Pinpoint the cell where the given text exists, returning its [x, y] midpoint coordinate. 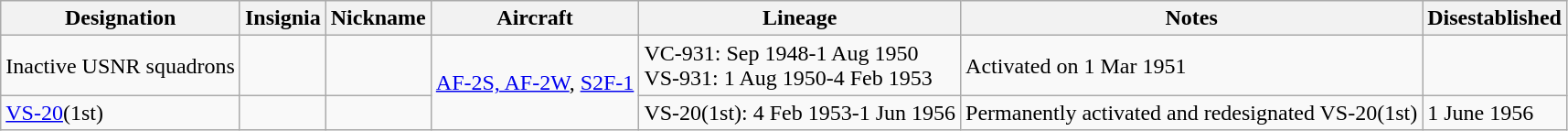
Permanently activated and redesignated VS-20(1st) [1192, 113]
Insignia [283, 18]
Notes [1192, 18]
VS-20(1st) [121, 113]
Aircraft [535, 18]
Nickname [379, 18]
Designation [121, 18]
Inactive USNR squadrons [121, 66]
Lineage [800, 18]
AF-2S, AF-2W, S2F-1 [535, 82]
VS-20(1st): 4 Feb 1953-1 Jun 1956 [800, 113]
Disestablished [1495, 18]
VC-931: Sep 1948-1 Aug 1950VS-931: 1 Aug 1950-4 Feb 1953 [800, 66]
1 June 1956 [1495, 113]
Activated on 1 Mar 1951 [1192, 66]
